Search for the cell housing the specified text and yield its [x, y] center coordinate. 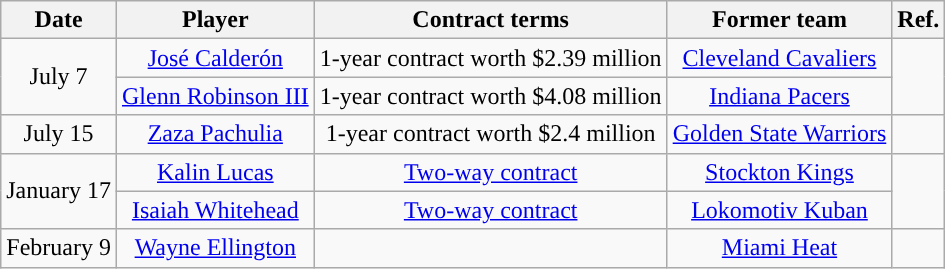
Glenn Robinson III [215, 96]
José Calderón [215, 58]
1-year contract worth $4.08 million [490, 96]
Ref. [918, 20]
Golden State Warriors [780, 134]
July 15 [59, 134]
1-year contract worth $2.4 million [490, 134]
Wayne Ellington [215, 248]
July 7 [59, 77]
Former team [780, 20]
Date [59, 20]
Cleveland Cavaliers [780, 58]
Kalin Lucas [215, 172]
January 17 [59, 191]
Stockton Kings [780, 172]
February 9 [59, 248]
Miami Heat [780, 248]
Zaza Pachulia [215, 134]
Lokomotiv Kuban [780, 210]
Isaiah Whitehead [215, 210]
1-year contract worth $2.39 million [490, 58]
Contract terms [490, 20]
Indiana Pacers [780, 96]
Player [215, 20]
